Provide the (X, Y) coordinate of the cell's center where the given text is located.  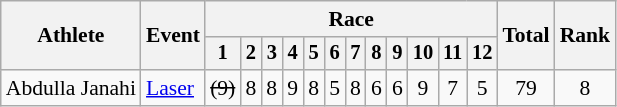
Athlete (71, 36)
Laser (173, 88)
1 (222, 54)
(9) (222, 88)
3 (272, 54)
10 (423, 54)
Abdulla Janahi (71, 88)
79 (526, 88)
2 (250, 54)
4 (292, 54)
12 (482, 54)
Rank (586, 36)
Event (173, 36)
11 (452, 54)
Race (351, 19)
Total (526, 36)
